Return [X, Y] of the center of cell containing provided text 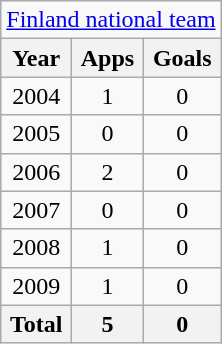
2008 [36, 248]
2007 [36, 210]
2005 [36, 134]
Goals [182, 58]
2004 [36, 96]
2 [108, 172]
Total [36, 324]
Finland national team [111, 20]
Apps [108, 58]
2006 [36, 172]
2009 [36, 286]
Year [36, 58]
5 [108, 324]
